Provide the [x, y] coordinate of the cell's center where the given text is located.  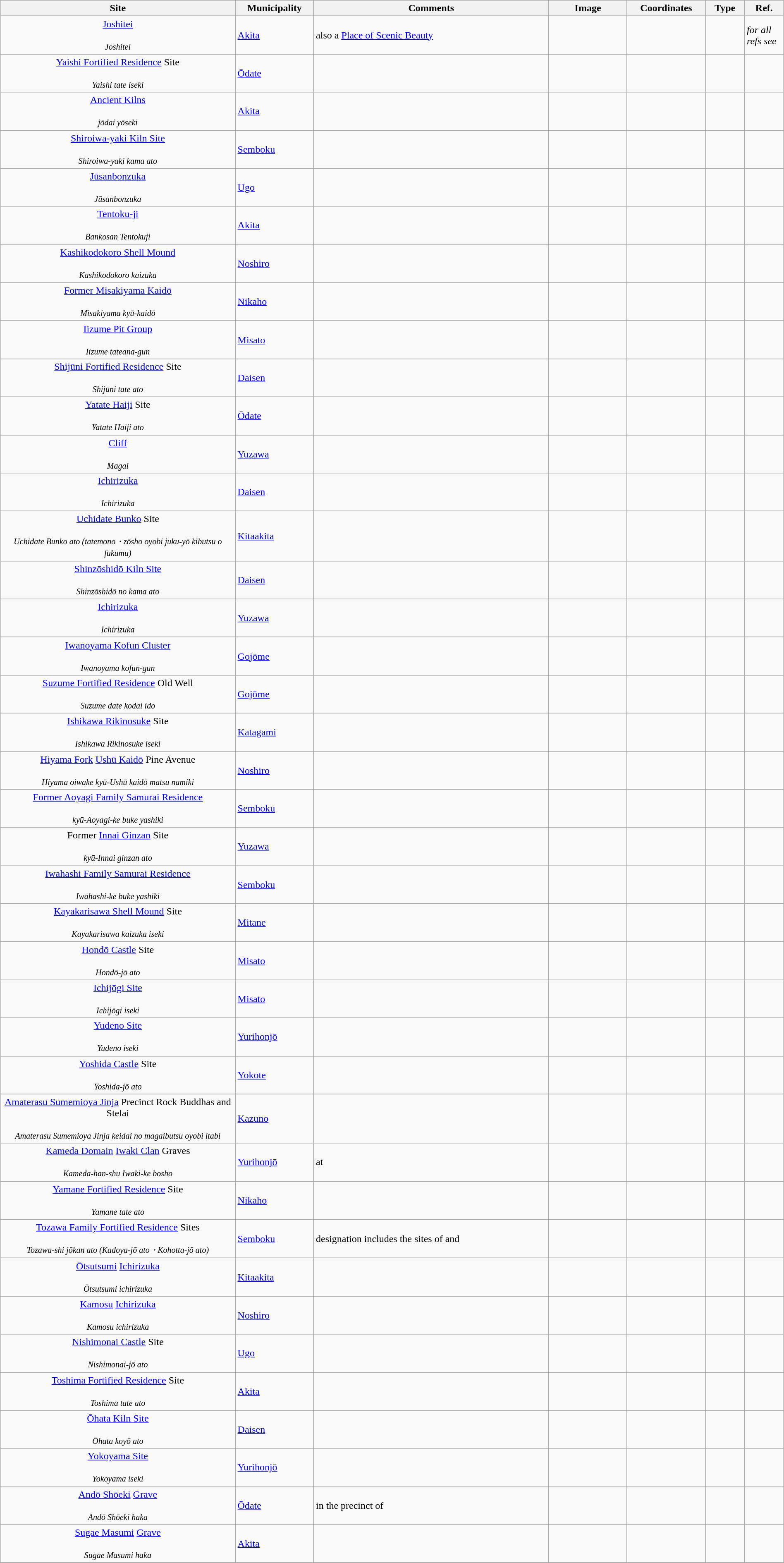
Site [118, 8]
Former Innai Ginzan Sitekyū-Innai ginzan ato [118, 847]
Type [725, 8]
Municipality [275, 8]
Yamane Fortified Residence SiteYamane tate ato [118, 1200]
Yoshida Castle SiteYoshida-jō ato [118, 1075]
Ōtsutsumi IchirizukaŌtsutsumi ichirizuka [118, 1277]
Katagami [275, 732]
Yudeno SiteYudeno iseki [118, 1037]
Kamosu IchirizukaKamosu ichirizuka [118, 1315]
Iwahashi Family Samurai ResidenceIwahashi-ke buke yashiki [118, 885]
Sugae Masumi GraveSugae Masumi haka [118, 1544]
Shinzōshidō Kiln SiteShinzōshidō no kama ato [118, 580]
Ichijōgi SiteIchijōgi iseki [118, 999]
Former Aoyagi Family Samurai Residencekyū-Aoyagi-ke buke yashiki [118, 809]
also a Place of Scenic Beauty [431, 35]
Comments [431, 8]
Ref. [764, 8]
Shijūni Fortified Residence SiteShijūni tate ato [118, 378]
Kameda Domain Iwaki Clan GravesKameda-han-shu Iwaki-ke bosho [118, 1162]
designation includes the sites of and [431, 1239]
Hiyama Fork Ushū Kaidō Pine AvenueHiyama oiwake kyū-Ushū kaidō matsu namiki [118, 770]
Ōhata Kiln SiteŌhata koyō ato [118, 1429]
Tentoku-jiBankosan Tentokuji [118, 225]
Image [588, 8]
Hondō Castle SiteHondō-jō ato [118, 961]
in the precinct of [431, 1506]
Nishimonai Castle SiteNishimonai-jō ato [118, 1353]
Toshima Fortified Residence SiteToshima tate ato [118, 1391]
Andō Shōeki GraveAndō Shōeki haka [118, 1506]
Ancient Kilnsjōdai yōseki [118, 111]
at [431, 1162]
Yatate Haiji SiteYatate Haiji ato [118, 416]
Yokoyama SiteYokoyama iseki [118, 1467]
Amaterasu Sumemioya Jinja Precinct Rock Buddhas and StelaiAmaterasu Sumemioya Jinja keidai no magaibutsu oyobi itabi [118, 1118]
Uchidate Bunko SiteUchidate Bunko ato (tatemono・zōsho oyobi juku-yō kibutsu o fukumu) [118, 536]
Yokote [275, 1075]
for all refs see [764, 35]
Shiroiwa-yaki Kiln SiteShiroiwa-yaki kama ato [118, 149]
Yaishi Fortified Residence SiteYaishi tate iseki [118, 73]
Mitane [275, 923]
CliffMagai [118, 454]
Suzume Fortified Residence Old WellSuzume date kodai ido [118, 694]
Ishikawa Rikinosuke SiteIshikawa Rikinosuke iseki [118, 732]
Kayakarisawa Shell Mound SiteKayakarisawa kaizuka iseki [118, 923]
Coordinates [666, 8]
Tozawa Family Fortified Residence SitesTozawa-shi jōkan ato (Kadoya-jō ato・Kohotta-jō ato) [118, 1239]
Kashikodokoro Shell MoundKashikodokoro kaizuka [118, 263]
Iizume Pit GroupIizume tateana-gun [118, 340]
Former Misakiyama KaidōMisakiyama kyū-kaidō [118, 302]
Iwanoyama Kofun ClusterIwanoyama kofun-gun [118, 656]
JūsanbonzukaJūsanbonzuka [118, 187]
JoshiteiJoshitei [118, 35]
Kazuno [275, 1118]
